Provide the [X, Y] coordinate of the cell's center where the given text is located.  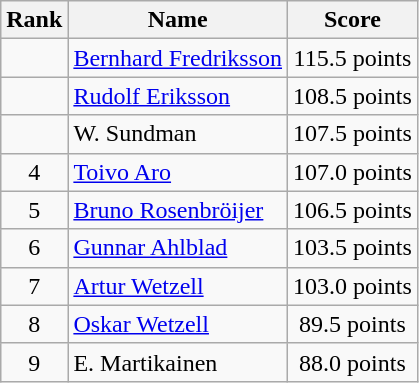
8 [34, 324]
Name [178, 20]
107.5 points [353, 134]
E. Martikainen [178, 362]
Score [353, 20]
Toivo Aro [178, 172]
Rank [34, 20]
6 [34, 248]
107.0 points [353, 172]
W. Sundman [178, 134]
Gunnar Ahlblad [178, 248]
106.5 points [353, 210]
103.5 points [353, 248]
115.5 points [353, 58]
5 [34, 210]
Oskar Wetzell [178, 324]
Artur Wetzell [178, 286]
Bernhard Fredriksson [178, 58]
Rudolf Eriksson [178, 96]
89.5 points [353, 324]
103.0 points [353, 286]
Bruno Rosenbröijer [178, 210]
108.5 points [353, 96]
9 [34, 362]
88.0 points [353, 362]
7 [34, 286]
4 [34, 172]
